Extract the [x, y] coordinate from the center of the cell holding the provided text.  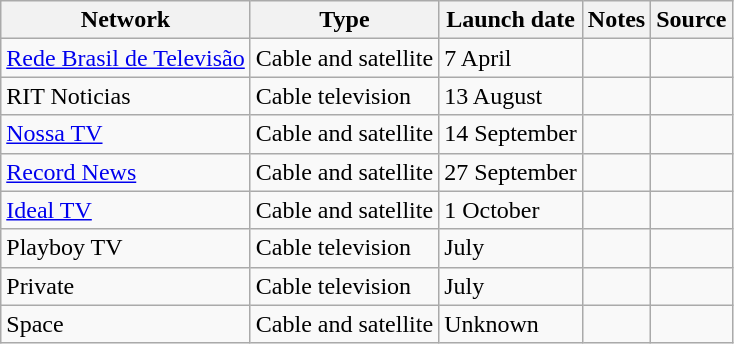
Network [126, 20]
RIT Noticias [126, 96]
Unknown [511, 324]
7 April [511, 58]
Launch date [511, 20]
Nossa TV [126, 134]
Type [344, 20]
Private [126, 286]
Ideal TV [126, 210]
Record News [126, 172]
Source [692, 20]
Notes [616, 20]
13 August [511, 96]
Playboy TV [126, 248]
Rede Brasil de Televisão [126, 58]
14 September [511, 134]
27 September [511, 172]
Space [126, 324]
1 October [511, 210]
